Return the (X, Y) coordinate for the center point of the cell that contains the specified text.  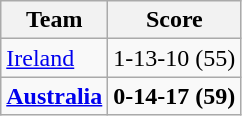
0-14-17 (59) (174, 96)
Score (174, 20)
Ireland (54, 58)
1-13-10 (55) (174, 58)
Team (54, 20)
Australia (54, 96)
